Output the [x, y] coordinate of the center of the cell containing the given text.  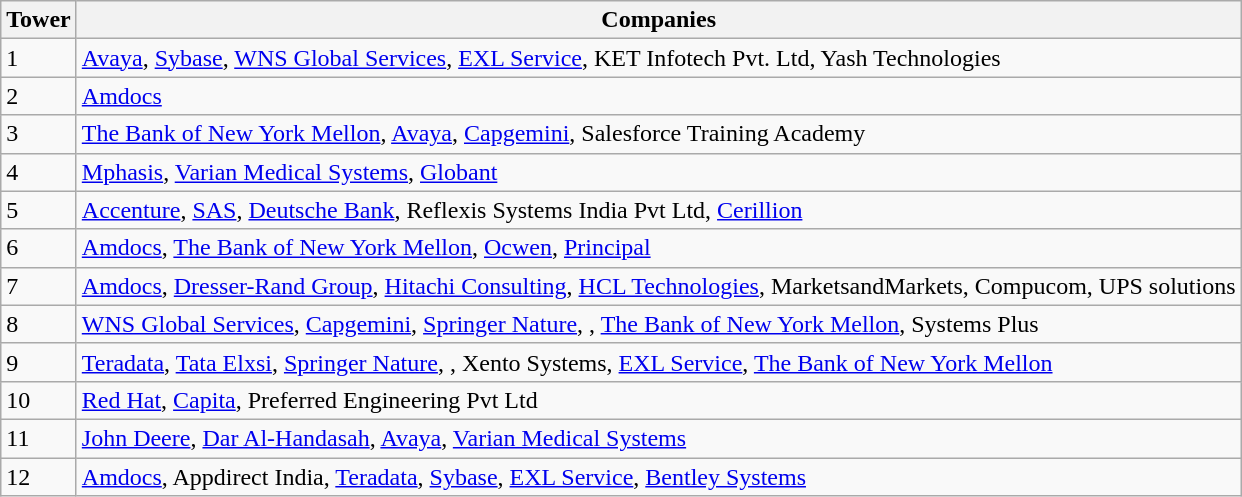
Accenture, SAS, Deutsche Bank, Reflexis Systems India Pvt Ltd, Cerillion [658, 210]
Avaya, Sybase, WNS Global Services, EXL Service, KET Infotech Pvt. Ltd, Yash Technologies [658, 58]
Amdocs [658, 96]
8 [39, 324]
The Bank of New York Mellon, Avaya, Capgemini, Salesforce Training Academy [658, 134]
Amdocs, Appdirect India, Teradata, Sybase, EXL Service, Bentley Systems [658, 477]
11 [39, 438]
Teradata, Tata Elxsi, Springer Nature, , Xento Systems, EXL Service, The Bank of New York Mellon [658, 362]
12 [39, 477]
4 [39, 172]
Amdocs, Dresser-Rand Group, Hitachi Consulting, HCL Technologies, MarketsandMarkets, Compucom, UPS solutions [658, 286]
6 [39, 248]
Companies [658, 20]
Amdocs, The Bank of New York Mellon, Ocwen, Principal [658, 248]
5 [39, 210]
WNS Global Services, Capgemini, Springer Nature, , The Bank of New York Mellon, Systems Plus [658, 324]
3 [39, 134]
7 [39, 286]
Tower [39, 20]
2 [39, 96]
1 [39, 58]
Mphasis, Varian Medical Systems, Globant [658, 172]
Red Hat, Capita, Preferred Engineering Pvt Ltd [658, 400]
10 [39, 400]
9 [39, 362]
John Deere, Dar Al-Handasah, Avaya, Varian Medical Systems [658, 438]
